Detect which cell encompasses the target text, then output its (x, y) center coordinate. 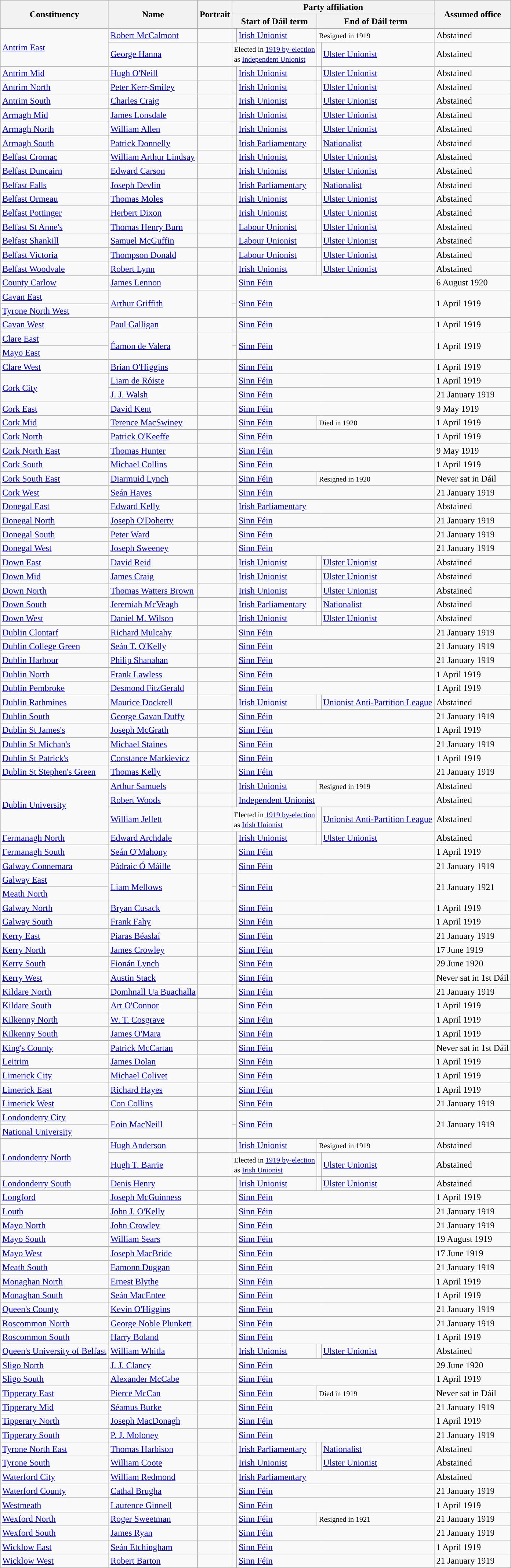
Cork West (54, 493)
Down North (54, 590)
Patrick McCartan (153, 1048)
Fionán Lynch (153, 964)
Waterford County (54, 1491)
Died in 1920 (376, 423)
Pádraic Ó Máille (153, 866)
Paul Galligan (153, 325)
Cork Mid (54, 423)
Kildare North (54, 992)
Westmeath (54, 1505)
Dublin Pembroke (54, 688)
Con Collins (153, 1104)
John J. O'Kelly (153, 1211)
James Ryan (153, 1533)
Ernest Blythe (153, 1281)
Joseph O'Doherty (153, 520)
Thomas Henry Burn (153, 227)
Dublin University (54, 805)
County Carlow (54, 283)
Samuel McGuffin (153, 241)
Brian O'Higgins (153, 367)
Edward Kelly (153, 507)
George Gavan Duffy (153, 716)
Roger Sweetman (153, 1519)
Galway North (54, 908)
Belfast Cromac (54, 157)
Denis Henry (153, 1183)
James Dolan (153, 1061)
King's County (54, 1048)
19 August 1919 (472, 1239)
Londonderry North (54, 1158)
David Reid (153, 562)
Roscommon North (54, 1323)
Roscommon South (54, 1337)
Elected in 1919 by-electionas Independent Unionist (275, 54)
Clare West (54, 367)
Queen's University of Belfast (54, 1351)
Belfast Ormeau (54, 199)
Donegal South (54, 534)
Armagh South (54, 143)
Kerry East (54, 936)
Laurence Ginnell (153, 1505)
Wexford North (54, 1519)
Seán T. O'Kelly (153, 646)
Desmond FitzGerald (153, 688)
Michael Collins (153, 465)
Londonderry South (54, 1183)
William Coote (153, 1463)
George Hanna (153, 54)
Waterford City (54, 1477)
Eoin MacNeill (153, 1125)
Seán Hayes (153, 493)
Joseph McGuinness (153, 1197)
Fermanagh South (54, 852)
Liam Mellows (153, 887)
Peter Kerr-Smiley (153, 87)
Thomas Kelly (153, 772)
J. J. Clancy (153, 1365)
William Whitla (153, 1351)
Edward Carson (153, 171)
Portrait (215, 14)
Antrim Mid (54, 73)
Belfast Pottinger (54, 213)
Mayo South (54, 1239)
Constituency (54, 14)
Belfast Victoria (54, 255)
Daniel M. Wilson (153, 618)
Wicklow East (54, 1547)
Hugh O'Neill (153, 73)
Thomas Watters Brown (153, 590)
Seán Etchingham (153, 1547)
Frank Lawless (153, 674)
Art O'Connor (153, 1006)
Cork North (54, 437)
Resigned in 1921 (376, 1519)
Assumed office (472, 14)
Limerick West (54, 1104)
Dublin North (54, 674)
Robert Barton (153, 1561)
Joseph Devlin (153, 185)
Down East (54, 562)
Bryan Cusack (153, 908)
Dublin St Stephen's Green (54, 772)
Name (153, 14)
William Jellett (153, 819)
Michael Staines (153, 744)
Éamon de Valera (153, 346)
Joseph Sweeney (153, 548)
Down South (54, 604)
Londonderry City (54, 1118)
Armagh Mid (54, 115)
Down Mid (54, 576)
George Noble Plunkett (153, 1323)
Robert McCalmont (153, 35)
Resigned in 1920 (376, 479)
Herbert Dixon (153, 213)
Arthur Samuels (153, 786)
Longford (54, 1197)
National University (54, 1132)
Hugh Anderson (153, 1146)
Monaghan South (54, 1295)
Liam de Róiste (153, 381)
Dublin St Patrick's (54, 758)
Dublin St James's (54, 730)
Queen's County (54, 1309)
Kerry South (54, 964)
Thompson Donald (153, 255)
William Redmond (153, 1477)
Mayo East (54, 353)
Harry Boland (153, 1337)
Tyrone North East (54, 1449)
Thomas Hunter (153, 451)
Jeremiah McVeagh (153, 604)
Meath North (54, 894)
Domhnall Ua Buachalla (153, 992)
Edward Archdale (153, 838)
Independent Unionist (336, 800)
Galway East (54, 880)
Frank Fahy (153, 922)
Kilkenny North (54, 1020)
Michael Colivet (153, 1075)
Wicklow West (54, 1561)
Dublin College Green (54, 646)
Robert Lynn (153, 269)
Peter Ward (153, 534)
James O'Mara (153, 1034)
William Sears (153, 1239)
Antrim South (54, 101)
Richard Hayes (153, 1090)
James Lennon (153, 283)
Armagh North (54, 129)
Constance Markievicz (153, 758)
Terence MacSwiney (153, 423)
Thomas Moles (153, 199)
Hugh T. Barrie (153, 1164)
William Arthur Lindsay (153, 157)
Mayo West (54, 1253)
Joseph MacDonagh (153, 1421)
Dublin Clontarf (54, 632)
Mayo North (54, 1225)
Belfast St Anne's (54, 227)
Patrick Donnelly (153, 143)
Belfast Woodvale (54, 269)
James Lonsdale (153, 115)
Tipperary Mid (54, 1407)
Maurice Dockrell (153, 702)
Eamonn Duggan (153, 1267)
Austin Stack (153, 978)
Cork East (54, 409)
J. J. Walsh (153, 394)
Thomas Harbison (153, 1449)
Cathal Brugha (153, 1491)
Galway South (54, 922)
Tipperary North (54, 1421)
Séamus Burke (153, 1407)
Louth (54, 1211)
Donegal North (54, 520)
Limerick East (54, 1090)
Arthur Griffith (153, 304)
Limerick City (54, 1075)
Cork North East (54, 451)
Tipperary East (54, 1393)
Joseph MacBride (153, 1253)
Joseph McGrath (153, 730)
Dublin Harbour (54, 660)
Clare East (54, 339)
Monaghan North (54, 1281)
Dublin Rathmines (54, 702)
Belfast Falls (54, 185)
Died in 1919 (376, 1393)
John Crowley (153, 1225)
Meath South (54, 1267)
Kilkenny South (54, 1034)
End of Dáil term (376, 21)
James Craig (153, 576)
Leitrim (54, 1061)
Patrick O'Keeffe (153, 437)
Party affiliation (333, 7)
Diarmuid Lynch (153, 479)
Cork South East (54, 479)
Philip Shanahan (153, 660)
Robert Woods (153, 800)
Antrim North (54, 87)
Kevin O'Higgins (153, 1309)
Galway Connemara (54, 866)
Kildare South (54, 1006)
Down West (54, 618)
Antrim East (54, 47)
Pierce McCan (153, 1393)
Dublin St Michan's (54, 744)
David Kent (153, 409)
Fermanagh North (54, 838)
Sligo North (54, 1365)
Belfast Duncairn (54, 171)
Wexford South (54, 1533)
21 January 1921 (472, 887)
William Allen (153, 129)
Belfast Shankill (54, 241)
Cavan West (54, 325)
Alexander McCabe (153, 1379)
Charles Craig (153, 101)
P. J. Moloney (153, 1435)
6 August 1920 (472, 283)
Piaras Béaslaí (153, 936)
Start of Dáil term (275, 21)
Dublin South (54, 716)
Cavan East (54, 297)
James Crowley (153, 950)
Tipperary South (54, 1435)
Donegal West (54, 548)
Tyrone South (54, 1463)
Kerry West (54, 978)
Cork City (54, 388)
Kerry North (54, 950)
Sligo South (54, 1379)
Cork South (54, 465)
Donegal East (54, 507)
Richard Mulcahy (153, 632)
Seán O'Mahony (153, 852)
Seán MacEntee (153, 1295)
Tyrone North West (54, 311)
W. T. Cosgrave (153, 1020)
